Search for the cell housing the specified text and yield its (x, y) center coordinate. 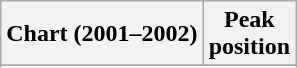
Chart (2001–2002) (102, 34)
Peakposition (249, 34)
